Return (x, y) of the center of cell containing provided text 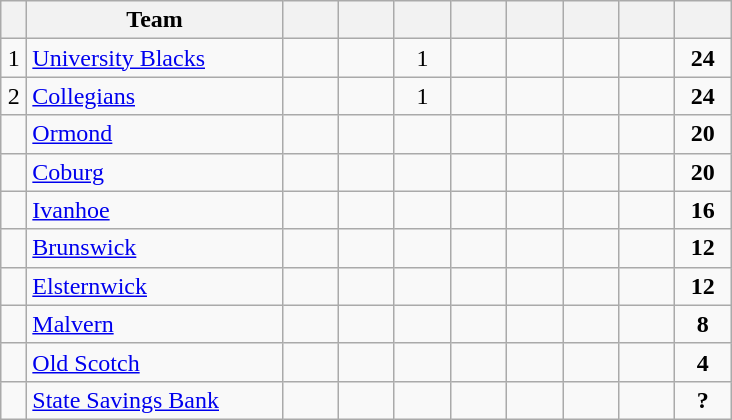
Ivanhoe (155, 210)
8 (703, 324)
Brunswick (155, 248)
Coburg (155, 172)
? (703, 400)
Old Scotch (155, 362)
Collegians (155, 96)
16 (703, 210)
Elsternwick (155, 286)
Malvern (155, 324)
4 (703, 362)
State Savings Bank (155, 400)
Team (155, 20)
2 (14, 96)
Ormond (155, 134)
University Blacks (155, 58)
